Scan for the cell matching the given text and deliver its (X, Y) coordinate at center. 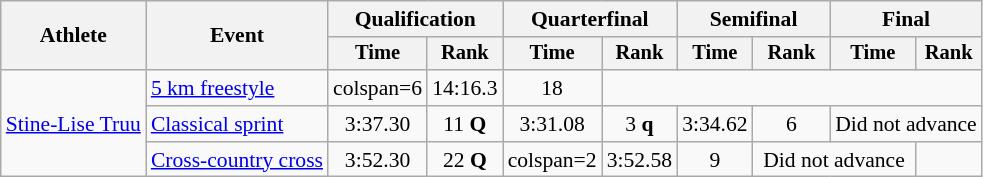
Quarterfinal (590, 19)
Athlete (74, 36)
Stine-Lise Truu (74, 124)
3:31.08 (552, 124)
18 (552, 88)
Classical sprint (237, 124)
14:16.3 (464, 88)
3:34.62 (714, 124)
colspan=6 (378, 88)
Event (237, 36)
11 Q (464, 124)
3 q (640, 124)
Qualification (416, 19)
Semifinal (754, 19)
6 (792, 124)
3:37.30 (378, 124)
5 km freestyle (237, 88)
Did not advance (906, 124)
Final (906, 19)
